Find where the given text appears and provide that cell's center as (x, y) coordinate. 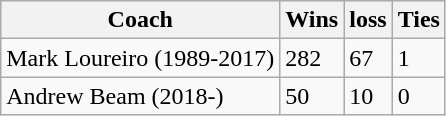
50 (312, 96)
0 (418, 96)
Coach (140, 20)
Mark Loureiro (1989-2017) (140, 58)
Ties (418, 20)
282 (312, 58)
Wins (312, 20)
Andrew Beam (2018-) (140, 96)
loss (368, 20)
67 (368, 58)
1 (418, 58)
10 (368, 96)
